Return (X, Y) of the center of cell containing provided text 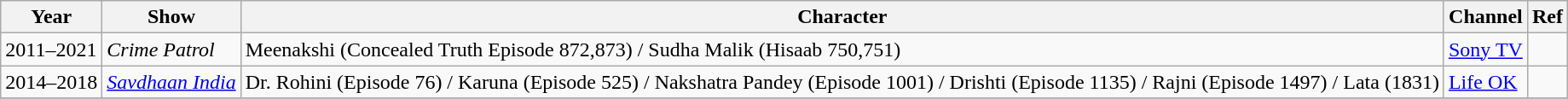
Meenakshi (Concealed Truth Episode 872,873) / Sudha Malik (Hisaab 750,751) (842, 49)
Sony TV (1485, 49)
Channel (1485, 17)
Ref (1547, 17)
Life OK (1485, 82)
Crime Patrol (171, 49)
Character (842, 17)
2011–2021 (51, 49)
Dr. Rohini (Episode 76) / Karuna (Episode 525) / Nakshatra Pandey (Episode 1001) / Drishti (Episode 1135) / Rajni (Episode 1497) / Lata (1831) (842, 82)
Savdhaan India (171, 82)
Show (171, 17)
Year (51, 17)
2014–2018 (51, 82)
